Detect which cell encompasses the target text, then output its [X, Y] center coordinate. 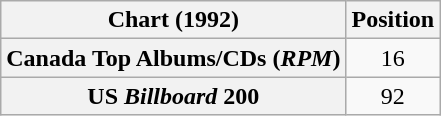
US Billboard 200 [174, 96]
16 [393, 58]
92 [393, 96]
Canada Top Albums/CDs (RPM) [174, 58]
Chart (1992) [174, 20]
Position [393, 20]
